From the cell containing the given text, extract its center point as (X, Y) coordinate. 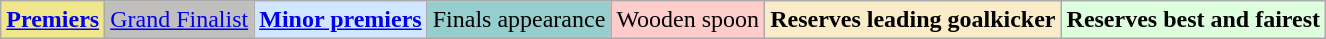
Wooden spoon (688, 20)
Grand Finalist (180, 20)
Premiers (53, 20)
Minor premiers (340, 20)
Finals appearance (519, 20)
Reserves leading goalkicker (913, 20)
Reserves best and fairest (1194, 20)
